From the cell containing the given text, extract its center point as [x, y] coordinate. 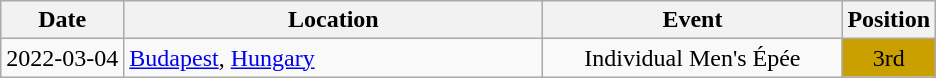
2022-03-04 [62, 58]
Individual Men's Épée [692, 58]
Event [692, 20]
Location [334, 20]
Date [62, 20]
Position [889, 20]
3rd [889, 58]
Budapest, Hungary [334, 58]
